Output the [x, y] coordinate of the center of the cell containing the given text.  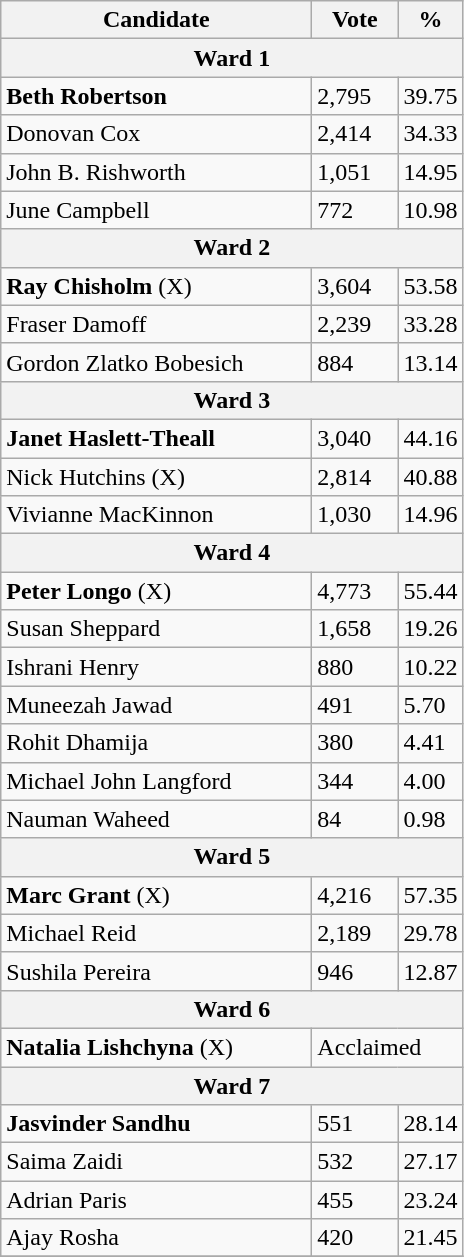
1,051 [355, 172]
Vivianne MacKinnon [156, 515]
2,795 [355, 96]
53.58 [430, 286]
Ajay Rosha [156, 1238]
Ray Chisholm (X) [156, 286]
2,239 [355, 324]
Ward 5 [232, 857]
Muneezah Jawad [156, 705]
2,414 [355, 134]
Marc Grant (X) [156, 895]
4,216 [355, 895]
% [430, 20]
4,773 [355, 591]
0.98 [430, 819]
Ward 3 [232, 400]
84 [355, 819]
14.95 [430, 172]
884 [355, 362]
10.22 [430, 667]
39.75 [430, 96]
44.16 [430, 438]
June Campbell [156, 210]
Adrian Paris [156, 1200]
14.96 [430, 515]
Peter Longo (X) [156, 591]
Ishrani Henry [156, 667]
Acclaimed [388, 1047]
5.70 [430, 705]
Fraser Damoff [156, 324]
40.88 [430, 477]
10.98 [430, 210]
2,189 [355, 933]
880 [355, 667]
57.35 [430, 895]
Jasvinder Sandhu [156, 1124]
Vote [355, 20]
Ward 1 [232, 58]
27.17 [430, 1162]
380 [355, 743]
John B. Rishworth [156, 172]
1,658 [355, 629]
Sushila Pereira [156, 971]
491 [355, 705]
13.14 [430, 362]
2,814 [355, 477]
55.44 [430, 591]
3,040 [355, 438]
946 [355, 971]
Natalia Lishchyna (X) [156, 1047]
Saima Zaidi [156, 1162]
21.45 [430, 1238]
28.14 [430, 1124]
Susan Sheppard [156, 629]
Ward 4 [232, 553]
12.87 [430, 971]
4.41 [430, 743]
23.24 [430, 1200]
Michael John Langford [156, 781]
1,030 [355, 515]
551 [355, 1124]
Rohit Dhamija [156, 743]
772 [355, 210]
19.26 [430, 629]
532 [355, 1162]
Ward 7 [232, 1085]
Beth Robertson [156, 96]
344 [355, 781]
Janet Haslett-Theall [156, 438]
Michael Reid [156, 933]
Donovan Cox [156, 134]
34.33 [430, 134]
Nick Hutchins (X) [156, 477]
3,604 [355, 286]
Gordon Zlatko Bobesich [156, 362]
455 [355, 1200]
420 [355, 1238]
4.00 [430, 781]
Ward 2 [232, 248]
Ward 6 [232, 1009]
Candidate [156, 20]
29.78 [430, 933]
Nauman Waheed [156, 819]
33.28 [430, 324]
